From the cell containing the given text, extract its center point as [x, y] coordinate. 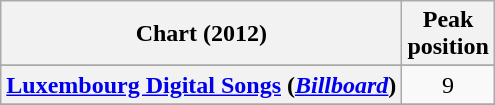
9 [448, 85]
Luxembourg Digital Songs (Billboard) [202, 85]
Chart (2012) [202, 34]
Peakposition [448, 34]
